Return the (X, Y) coordinate for the center point of the cell that contains the specified text.  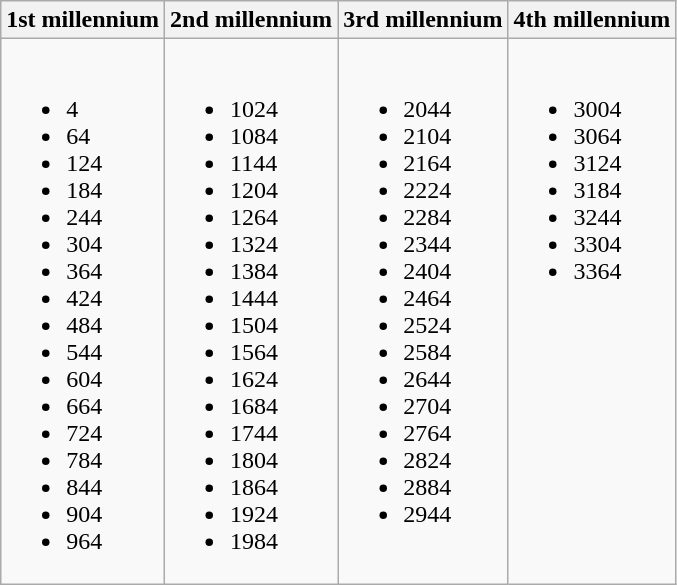
2nd millennium (252, 20)
1st millennium (83, 20)
3004306431243184324433043364 (592, 312)
464124184244304364424484544604664724784844904964 (83, 312)
4th millennium (592, 20)
10241084114412041264132413841444150415641624168417441804186419241984 (252, 312)
2044210421642224228423442404246425242584264427042764282428842944 (423, 312)
3rd millennium (423, 20)
